Extract the [x, y] coordinate from the center of the cell holding the provided text.  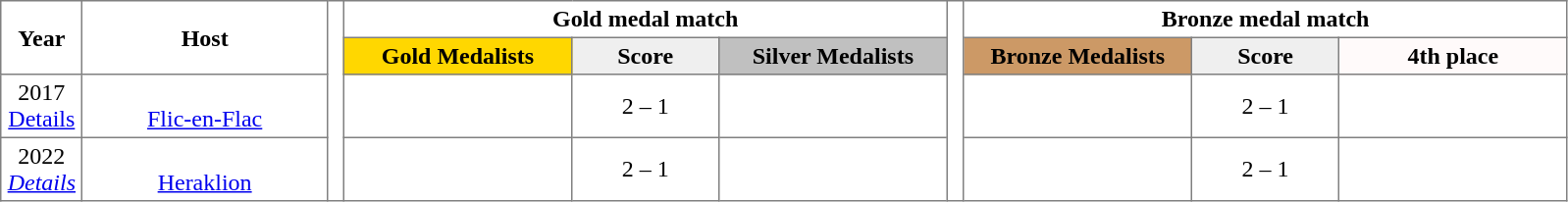
2022Details [41, 169]
Gold Medalists [457, 56]
4th place [1452, 56]
Gold medal match [646, 20]
Year [41, 37]
2017Details [41, 106]
Silver Medalists [832, 56]
Bronze Medalists [1077, 56]
Bronze medal match [1266, 20]
Flic-en-Flac [204, 106]
Host [204, 37]
Heraklion [204, 169]
